Find where the given text appears and provide that cell's center as [x, y] coordinate. 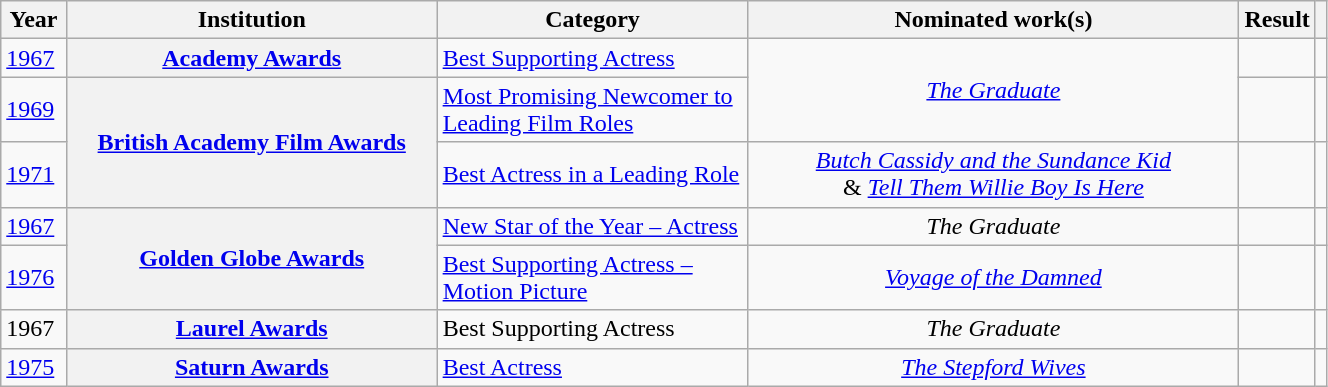
Institution [252, 20]
Golden Globe Awards [252, 258]
Result [1277, 20]
Category [592, 20]
Nominated work(s) [994, 20]
New Star of the Year – Actress [592, 226]
British Academy Film Awards [252, 142]
Most Promising Newcomer to Leading Film Roles [592, 110]
1969 [34, 110]
1971 [34, 174]
1976 [34, 278]
1975 [34, 367]
Laurel Awards [252, 329]
Voyage of the Damned [994, 278]
Butch Cassidy and the Sundance Kid& Tell Them Willie Boy Is Here [994, 174]
Academy Awards [252, 58]
Best Actress in a Leading Role [592, 174]
The Stepford Wives [994, 367]
Saturn Awards [252, 367]
Best Actress [592, 367]
Best Supporting Actress – Motion Picture [592, 278]
Year [34, 20]
